Search for the cell housing the specified text and yield its [x, y] center coordinate. 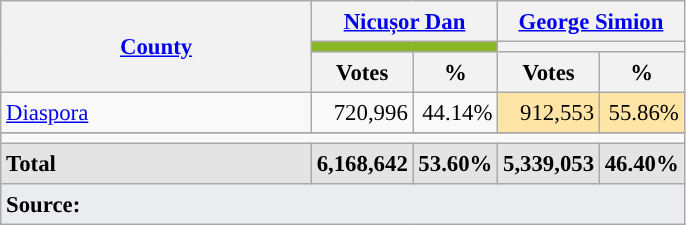
53.60% [456, 164]
55.86% [642, 114]
720,996 [362, 114]
Diaspora [156, 114]
44.14% [456, 114]
46.40% [642, 164]
Nicușor Dan [404, 22]
County [156, 47]
5,339,053 [549, 164]
Total [156, 164]
912,553 [549, 114]
6,168,642 [362, 164]
Source: [342, 204]
George Simion [591, 22]
